Return the (x, y) coordinate for the center point of the cell that contains the specified text.  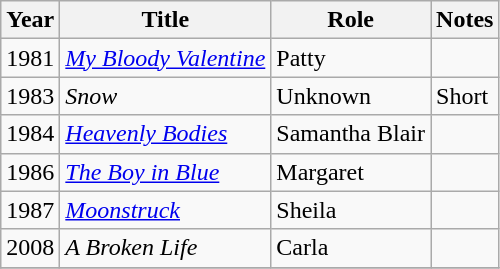
Role (351, 20)
1986 (30, 172)
Carla (351, 248)
My Bloody Valentine (166, 58)
Margaret (351, 172)
1984 (30, 134)
Title (166, 20)
Notes (465, 20)
Snow (166, 96)
Samantha Blair (351, 134)
Heavenly Bodies (166, 134)
Sheila (351, 210)
2008 (30, 248)
Year (30, 20)
Moonstruck (166, 210)
A Broken Life (166, 248)
Patty (351, 58)
The Boy in Blue (166, 172)
1983 (30, 96)
Short (465, 96)
1987 (30, 210)
Unknown (351, 96)
1981 (30, 58)
